Detect which cell encompasses the target text, then output its (x, y) center coordinate. 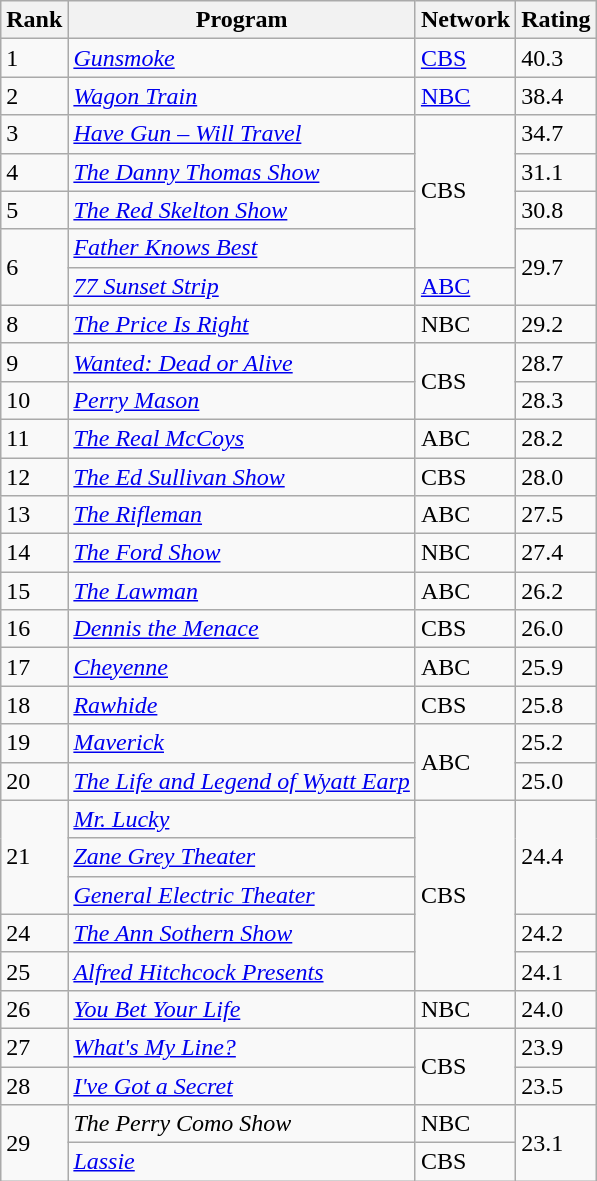
28.7 (556, 362)
The Perry Como Show (242, 1124)
27.5 (556, 515)
14 (34, 553)
24.0 (556, 1009)
Mr. Lucky (242, 819)
Maverick (242, 743)
29.2 (556, 324)
The Lawman (242, 591)
Lassie (242, 1162)
29.7 (556, 267)
Dennis the Menace (242, 629)
40.3 (556, 58)
9 (34, 362)
Rawhide (242, 705)
38.4 (556, 96)
Gunsmoke (242, 58)
3 (34, 134)
Alfred Hitchcock Presents (242, 971)
The Price Is Right (242, 324)
25.0 (556, 781)
The Ed Sullivan Show (242, 477)
23.1 (556, 1143)
34.7 (556, 134)
8 (34, 324)
25.2 (556, 743)
The Real McCoys (242, 438)
26 (34, 1009)
24.1 (556, 971)
15 (34, 591)
26.2 (556, 591)
12 (34, 477)
1 (34, 58)
The Red Skelton Show (242, 210)
Rank (34, 20)
6 (34, 267)
19 (34, 743)
27.4 (556, 553)
23.5 (556, 1085)
16 (34, 629)
25.9 (556, 667)
The Rifleman (242, 515)
Network (465, 20)
Have Gun – Will Travel (242, 134)
17 (34, 667)
Program (242, 20)
77 Sunset Strip (242, 286)
Wagon Train (242, 96)
25.8 (556, 705)
25 (34, 971)
2 (34, 96)
13 (34, 515)
23.9 (556, 1047)
20 (34, 781)
Zane Grey Theater (242, 857)
Perry Mason (242, 400)
28.0 (556, 477)
The Life and Legend of Wyatt Earp (242, 781)
I've Got a Secret (242, 1085)
27 (34, 1047)
10 (34, 400)
24 (34, 933)
26.0 (556, 629)
The Ford Show (242, 553)
You Bet Your Life (242, 1009)
The Ann Sothern Show (242, 933)
4 (34, 172)
What's My Line? (242, 1047)
21 (34, 857)
11 (34, 438)
28.2 (556, 438)
Wanted: Dead or Alive (242, 362)
24.2 (556, 933)
30.8 (556, 210)
General Electric Theater (242, 895)
18 (34, 705)
24.4 (556, 857)
5 (34, 210)
28 (34, 1085)
Rating (556, 20)
The Danny Thomas Show (242, 172)
28.3 (556, 400)
31.1 (556, 172)
Father Knows Best (242, 248)
29 (34, 1143)
Cheyenne (242, 667)
